Search for the cell housing the specified text and yield its (X, Y) center coordinate. 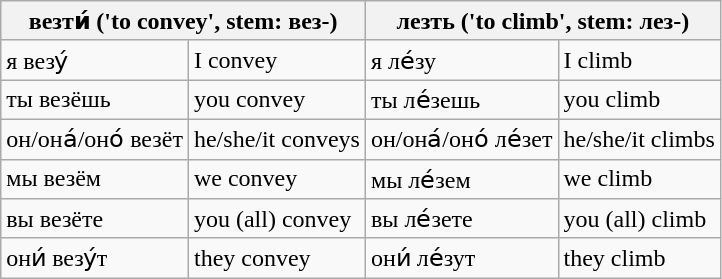
лезть ('to climb', stem: лез-) (542, 21)
we convey (276, 179)
you (all) convey (276, 219)
вы ле́зете (462, 219)
мы ле́зем (462, 179)
ты ле́зешь (462, 100)
ты везёшь (95, 100)
I convey (276, 60)
they convey (276, 258)
you convey (276, 100)
you (all) climb (639, 219)
I climb (639, 60)
мы везём (95, 179)
he/she/it climbs (639, 139)
вы везёте (95, 219)
you climb (639, 100)
везти́ ('to convey', stem: вез-) (184, 21)
he/she/it conveys (276, 139)
они́ везу́т (95, 258)
я ле́зу (462, 60)
он/она́/оно́ ле́зет (462, 139)
они́ ле́зут (462, 258)
он/она́/оно́ везёт (95, 139)
я везу́ (95, 60)
we climb (639, 179)
they climb (639, 258)
